Output the (x, y) coordinate of the center of the cell containing the given text.  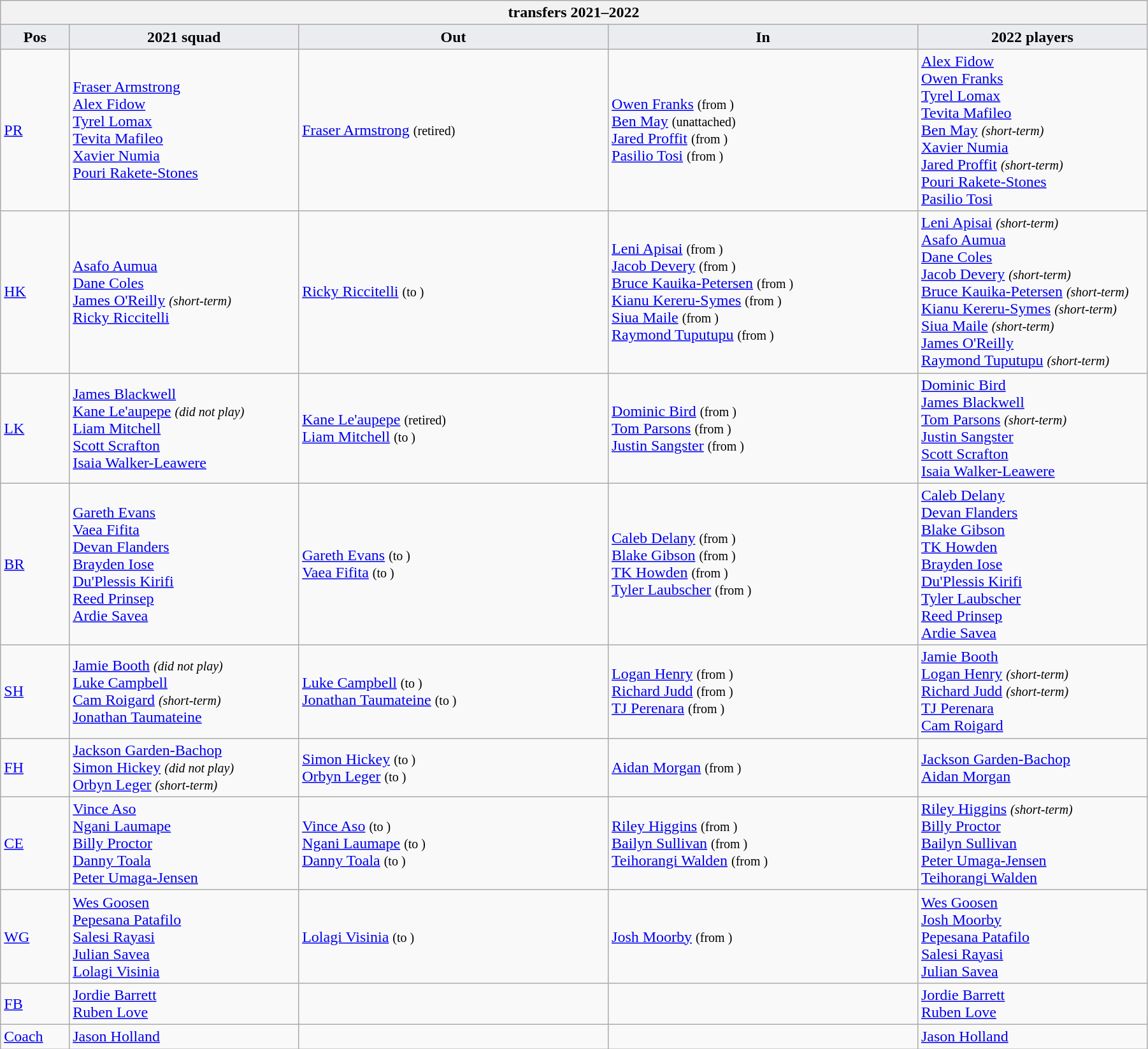
Wes Goosen Josh Moorby Pepesana Patafilo Salesi Rayasi Julian Savea (1032, 936)
Fraser Armstrong (retired) (454, 130)
FH (35, 767)
Dominic Bird James Blackwell Tom Parsons (short-term) Justin Sangster Scott Scrafton Isaia Walker-Leawere (1032, 428)
FB (35, 1003)
CE (35, 843)
Leni Apisai (from ) Jacob Devery (from ) Bruce Kauika-Petersen (from ) Kianu Kereru-Symes (from ) Siua Maile (from ) Raymond Tuputupu (from ) (763, 292)
In (763, 37)
Lolagi Visinia (to ) (454, 936)
Logan Henry (from ) Richard Judd (from ) TJ Perenara (from ) (763, 691)
Jackson Garden-Bachop Aidan Morgan (1032, 767)
PR (35, 130)
Dominic Bird (from ) Tom Parsons (from ) Justin Sangster (from ) (763, 428)
LK (35, 428)
2022 players (1032, 37)
HK (35, 292)
Caleb Delany Devan Flanders Blake Gibson TK Howden Brayden Iose Du'Plessis Kirifi Tyler Laubscher Reed Prinsep Ardie Savea (1032, 564)
Jamie Booth Logan Henry (short-term) Richard Judd (short-term) TJ Perenara Cam Roigard (1032, 691)
Ricky Riccitelli (to ) (454, 292)
Jackson Garden-Bachop Simon Hickey (did not play) Orbyn Leger (short-term) (184, 767)
Out (454, 37)
BR (35, 564)
Aidan Morgan (from ) (763, 767)
Gareth Evans Vaea Fifita Devan Flanders Brayden Iose Du'Plessis Kirifi Reed Prinsep Ardie Savea (184, 564)
Vince Aso Ngani Laumape Billy Proctor Danny Toala Peter Umaga-Jensen (184, 843)
Simon Hickey (to ) Orbyn Leger (to ) (454, 767)
2021 squad (184, 37)
Riley Higgins (from ) Bailyn Sullivan (from ) Teihorangi Walden (from ) (763, 843)
Alex Fidow Owen Franks Tyrel Lomax Tevita Mafileo Ben May (short-term) Xavier Numia Jared Proffit (short-term) Pouri Rakete-Stones Pasilio Tosi (1032, 130)
Jamie Booth (did not play) Luke Campbell Cam Roigard (short-term) Jonathan Taumateine (184, 691)
Pos (35, 37)
Coach (35, 1036)
transfers 2021–2022 (574, 13)
WG (35, 936)
Caleb Delany (from ) Blake Gibson (from ) TK Howden (from ) Tyler Laubscher (from ) (763, 564)
Vince Aso (to ) Ngani Laumape (to ) Danny Toala (to ) (454, 843)
Owen Franks (from ) Ben May (unattached) Jared Proffit (from ) Pasilio Tosi (from ) (763, 130)
Fraser Armstrong Alex Fidow Tyrel Lomax Tevita Mafileo Xavier Numia Pouri Rakete-Stones (184, 130)
Riley Higgins (short-term) Billy Proctor Bailyn Sullivan Peter Umaga-Jensen Teihorangi Walden (1032, 843)
Luke Campbell (to ) Jonathan Taumateine (to ) (454, 691)
Josh Moorby (from ) (763, 936)
Wes Goosen Pepesana Patafilo Salesi Rayasi Julian Savea Lolagi Visinia (184, 936)
Kane Le'aupepe (retired) Liam Mitchell (to ) (454, 428)
James Blackwell Kane Le'aupepe (did not play) Liam Mitchell Scott Scrafton Isaia Walker-Leawere (184, 428)
SH (35, 691)
Asafo Aumua Dane Coles James O'Reilly (short-term) Ricky Riccitelli (184, 292)
Gareth Evans (to ) Vaea Fifita (to ) (454, 564)
